Extract the [x, y] coordinate from the center of the cell holding the provided text.  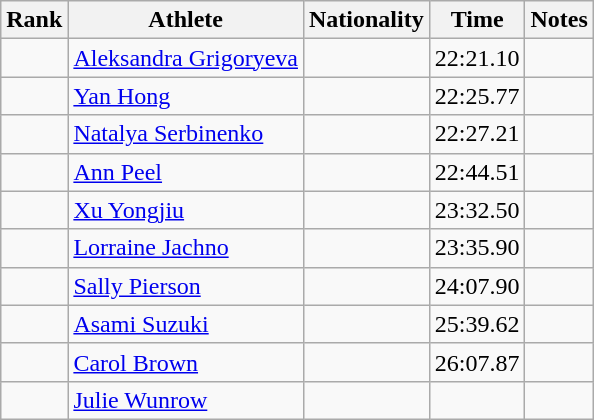
Ann Peel [186, 172]
22:44.51 [477, 172]
23:35.90 [477, 248]
Notes [559, 20]
Yan Hong [186, 96]
Nationality [366, 20]
Natalya Serbinenko [186, 134]
22:25.77 [477, 96]
Rank [34, 20]
23:32.50 [477, 210]
Sally Pierson [186, 286]
25:39.62 [477, 324]
Asami Suzuki [186, 324]
26:07.87 [477, 362]
24:07.90 [477, 286]
Lorraine Jachno [186, 248]
22:27.21 [477, 134]
Aleksandra Grigoryeva [186, 58]
Carol Brown [186, 362]
Xu Yongjiu [186, 210]
22:21.10 [477, 58]
Athlete [186, 20]
Time [477, 20]
Julie Wunrow [186, 400]
